Find where the given text appears and provide that cell's center as [x, y] coordinate. 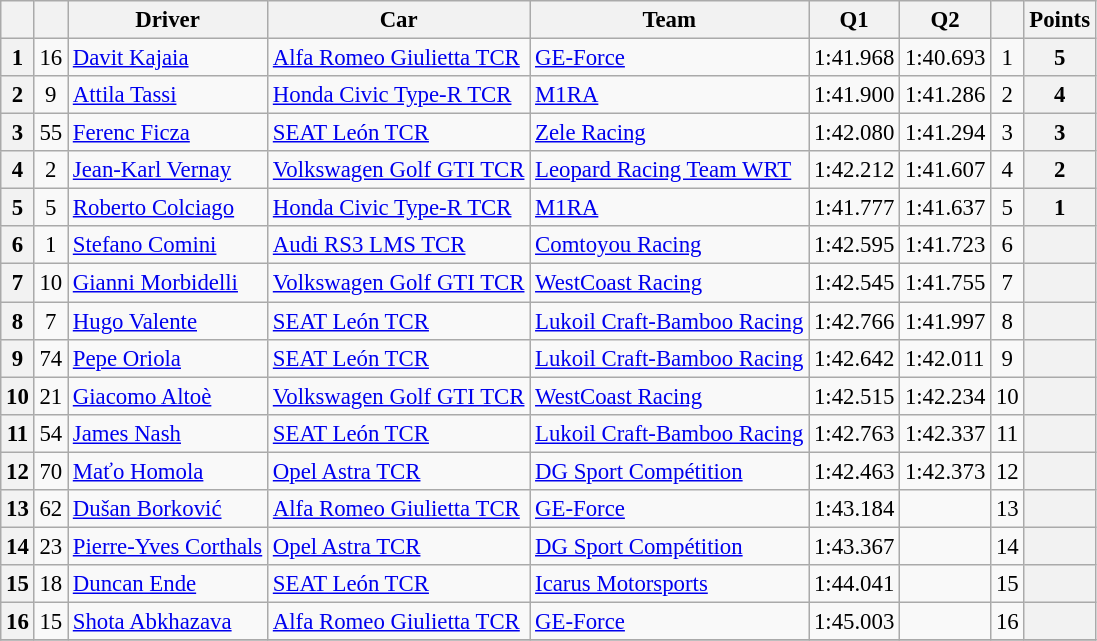
62 [50, 509]
Driver [168, 20]
54 [50, 433]
Roberto Colciago [168, 208]
1:42.080 [854, 133]
1:41.755 [946, 283]
1:42.515 [854, 396]
1:41.997 [946, 321]
Q2 [946, 20]
74 [50, 358]
21 [50, 396]
1:45.003 [854, 621]
Leopard Racing Team WRT [670, 170]
1:41.637 [946, 208]
18 [50, 584]
Ferenc Ficza [168, 133]
Pepe Oriola [168, 358]
1:42.011 [946, 358]
1:42.463 [854, 471]
1:44.041 [854, 584]
Attila Tassi [168, 95]
70 [50, 471]
1:40.693 [946, 58]
1:42.212 [854, 170]
Giacomo Altoè [168, 396]
1:41.286 [946, 95]
1:43.367 [854, 546]
Stefano Comini [168, 245]
1:42.595 [854, 245]
1:42.766 [854, 321]
Duncan Ende [168, 584]
Shota Abkhazava [168, 621]
1:41.968 [854, 58]
1:41.900 [854, 95]
Icarus Motorsports [670, 584]
Jean-Karl Vernay [168, 170]
Q1 [854, 20]
1:42.234 [946, 396]
1:42.763 [854, 433]
Zele Racing [670, 133]
1:42.545 [854, 283]
1:41.607 [946, 170]
Points [1060, 20]
Gianni Morbidelli [168, 283]
Comtoyou Racing [670, 245]
Davit Kajaia [168, 58]
Car [399, 20]
1:42.373 [946, 471]
1:41.723 [946, 245]
Team [670, 20]
James Nash [168, 433]
Hugo Valente [168, 321]
1:42.337 [946, 433]
Audi RS3 LMS TCR [399, 245]
Maťo Homola [168, 471]
23 [50, 546]
1:41.294 [946, 133]
1:42.642 [854, 358]
55 [50, 133]
1:41.777 [854, 208]
Dušan Borković [168, 509]
Pierre-Yves Corthals [168, 546]
1:43.184 [854, 509]
